Detect which cell encompasses the target text, then output its [X, Y] center coordinate. 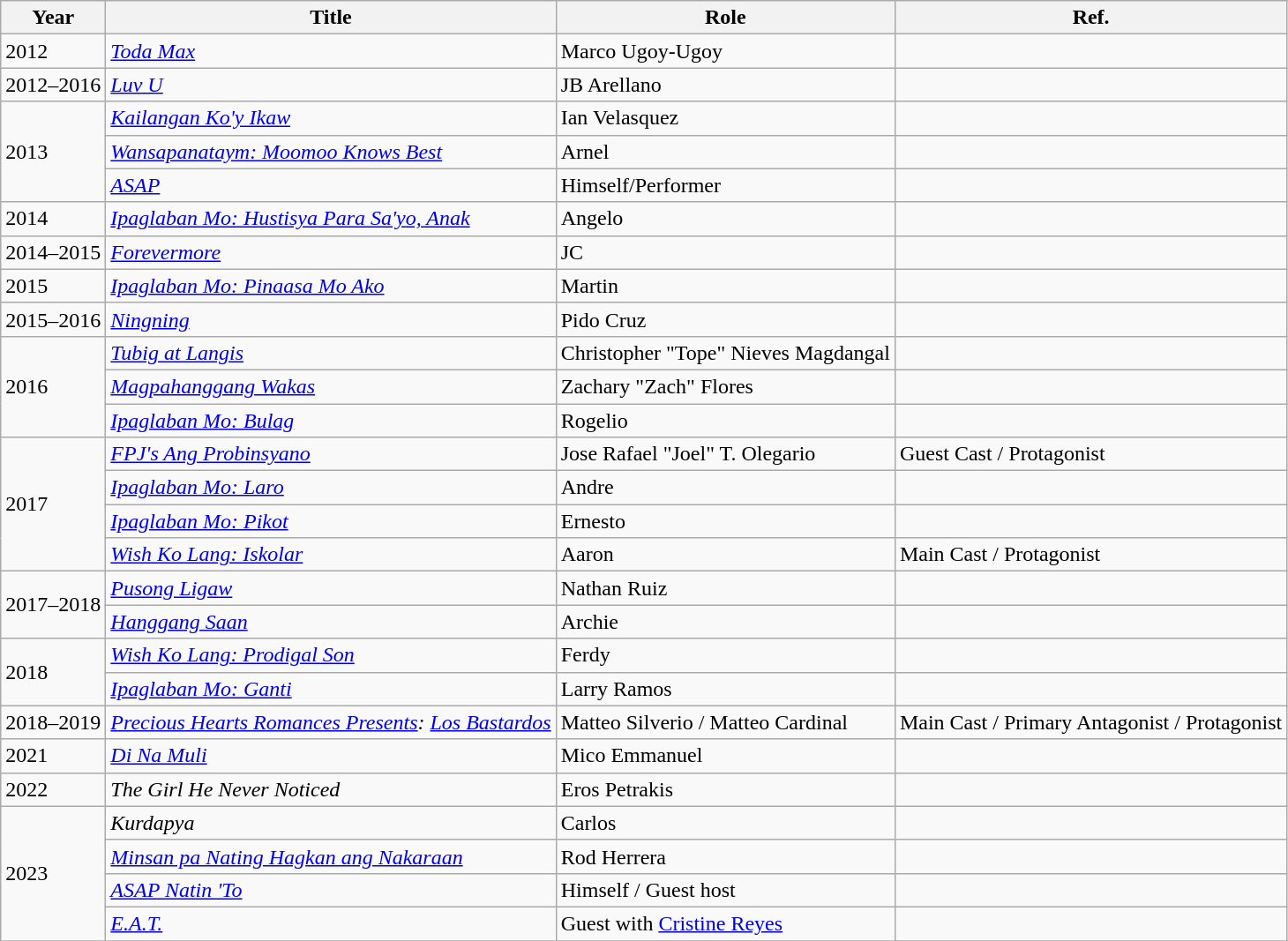
2018–2019 [53, 722]
Ernesto [725, 521]
Kurdapya [331, 823]
Aaron [725, 555]
Year [53, 18]
Wish Ko Lang: Iskolar [331, 555]
2014 [53, 219]
Rod Herrera [725, 856]
2013 [53, 152]
Christopher "Tope" Nieves Magdangal [725, 353]
Guest Cast / Protagonist [1090, 454]
Guest with Cristine Reyes [725, 923]
Wansapanataym: Moomoo Knows Best [331, 152]
Andre [725, 488]
JC [725, 252]
ASAP [331, 185]
Precious Hearts Romances Presents: Los Bastardos [331, 722]
Main Cast / Primary Antagonist / Protagonist [1090, 722]
2014–2015 [53, 252]
Zachary "Zach" Flores [725, 386]
JB Arellano [725, 85]
2021 [53, 756]
2017 [53, 504]
Ipaglaban Mo: Ganti [331, 689]
Arnel [725, 152]
2015–2016 [53, 319]
Angelo [725, 219]
2012 [53, 51]
Larry Ramos [725, 689]
2017–2018 [53, 605]
Main Cast / Protagonist [1090, 555]
Pido Cruz [725, 319]
Nathan Ruiz [725, 588]
Ian Velasquez [725, 118]
Ningning [331, 319]
2023 [53, 873]
Archie [725, 622]
Hanggang Saan [331, 622]
Martin [725, 286]
2015 [53, 286]
FPJ's Ang Probinsyano [331, 454]
Forevermore [331, 252]
Himself / Guest host [725, 890]
Ipaglaban Mo: Hustisya Para Sa'yo, Anak [331, 219]
2022 [53, 789]
Pusong Ligaw [331, 588]
Di Na Muli [331, 756]
Rogelio [725, 421]
The Girl He Never Noticed [331, 789]
Matteo Silverio / Matteo Cardinal [725, 722]
Wish Ko Lang: Prodigal Son [331, 655]
Marco Ugoy-Ugoy [725, 51]
Ipaglaban Mo: Pinaasa Mo Ako [331, 286]
Ferdy [725, 655]
Carlos [725, 823]
2016 [53, 386]
ASAP Natin 'To [331, 890]
Minsan pa Nating Hagkan ang Nakaraan [331, 856]
Jose Rafael "Joel" T. Olegario [725, 454]
Ref. [1090, 18]
Luv U [331, 85]
2012–2016 [53, 85]
Ipaglaban Mo: Bulag [331, 421]
Kailangan Ko'y Ikaw [331, 118]
Magpahanggang Wakas [331, 386]
Ipaglaban Mo: Pikot [331, 521]
Tubig at Langis [331, 353]
Ipaglaban Mo: Laro [331, 488]
Title [331, 18]
Toda Max [331, 51]
Role [725, 18]
Eros Petrakis [725, 789]
Mico Emmanuel [725, 756]
Himself/Performer [725, 185]
E.A.T. [331, 923]
2018 [53, 672]
